For the text-containing cell, return its midpoint in (x, y) coordinate format. 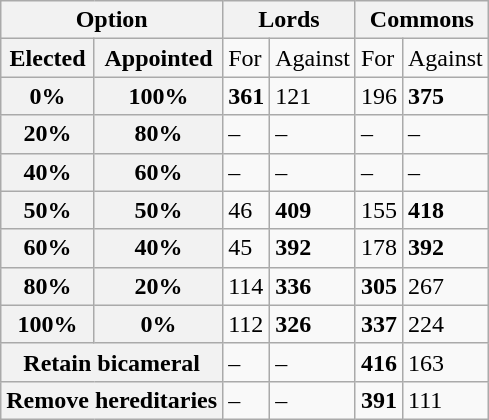
155 (378, 210)
Remove hereditaries (112, 400)
267 (445, 286)
196 (378, 96)
45 (246, 248)
361 (246, 96)
46 (246, 210)
Elected (48, 58)
337 (378, 324)
178 (378, 248)
111 (445, 400)
Lords (290, 20)
163 (445, 362)
336 (313, 286)
305 (378, 286)
418 (445, 210)
326 (313, 324)
224 (445, 324)
112 (246, 324)
416 (378, 362)
Commons (422, 20)
409 (313, 210)
Option (112, 20)
Retain bicameral (112, 362)
Appointed (158, 58)
391 (378, 400)
121 (313, 96)
114 (246, 286)
375 (445, 96)
